Find where the given text appears and provide that cell's center as [x, y] coordinate. 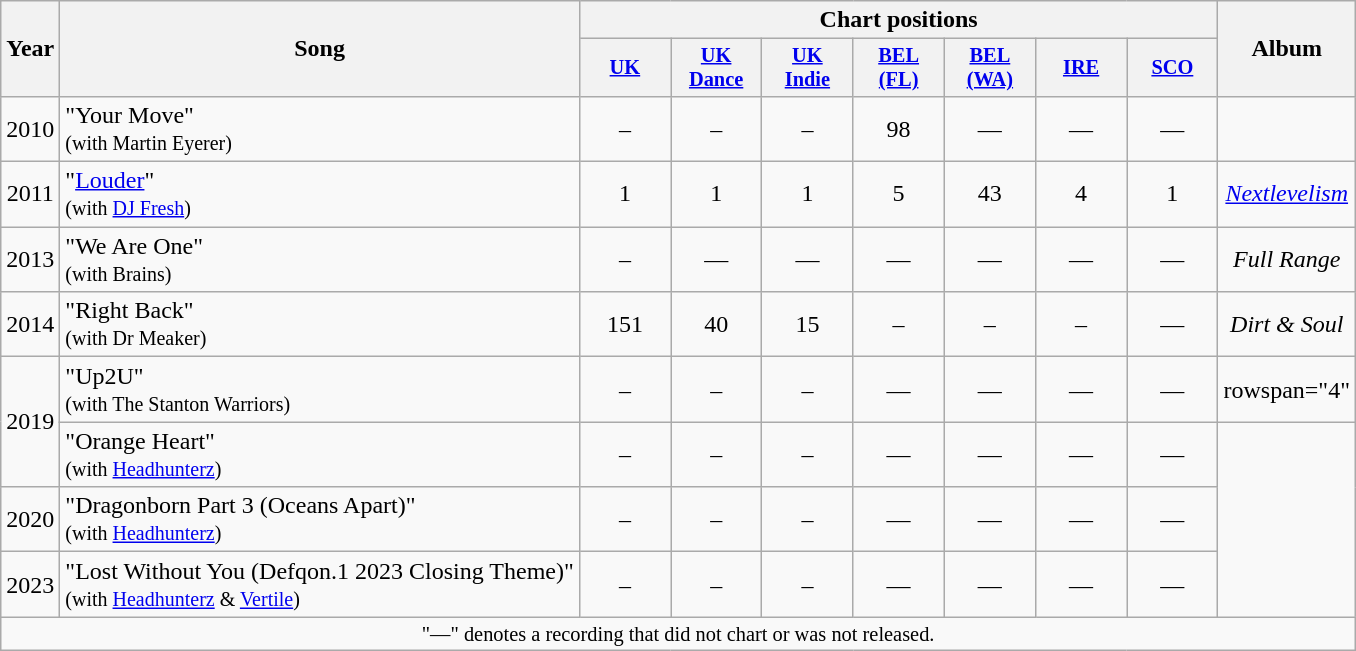
rowspan="4" [1287, 390]
Dirt & Soul [1287, 324]
"—" denotes a recording that did not chart or was not released. [678, 634]
2014 [30, 324]
2010 [30, 128]
40 [716, 324]
15 [808, 324]
UKIndie [808, 68]
"Up2U" (with The Stanton Warriors) [320, 390]
UK [624, 68]
2011 [30, 194]
5 [898, 194]
"Orange Heart" (with Headhunterz) [320, 454]
43 [990, 194]
UKDance [716, 68]
IRE [1080, 68]
"We Are One"(with Brains) [320, 260]
"Right Back"(with Dr Meaker) [320, 324]
2020 [30, 520]
Full Range [1287, 260]
BEL(WA) [990, 68]
151 [624, 324]
Year [30, 49]
Song [320, 49]
BEL(FL) [898, 68]
"Your Move"(with Martin Eyerer) [320, 128]
SCO [1172, 68]
Chart positions [898, 20]
2023 [30, 584]
"Dragonborn Part 3 (Oceans Apart)" (with Headhunterz) [320, 520]
Album [1287, 49]
"Louder"(with DJ Fresh) [320, 194]
98 [898, 128]
2013 [30, 260]
2019 [30, 422]
"Lost Without You (Defqon.1 2023 Closing Theme)" (with Headhunterz & Vertile) [320, 584]
Nextlevelism [1287, 194]
4 [1080, 194]
